Pinpoint the cell where the given text exists, returning its [X, Y] midpoint coordinate. 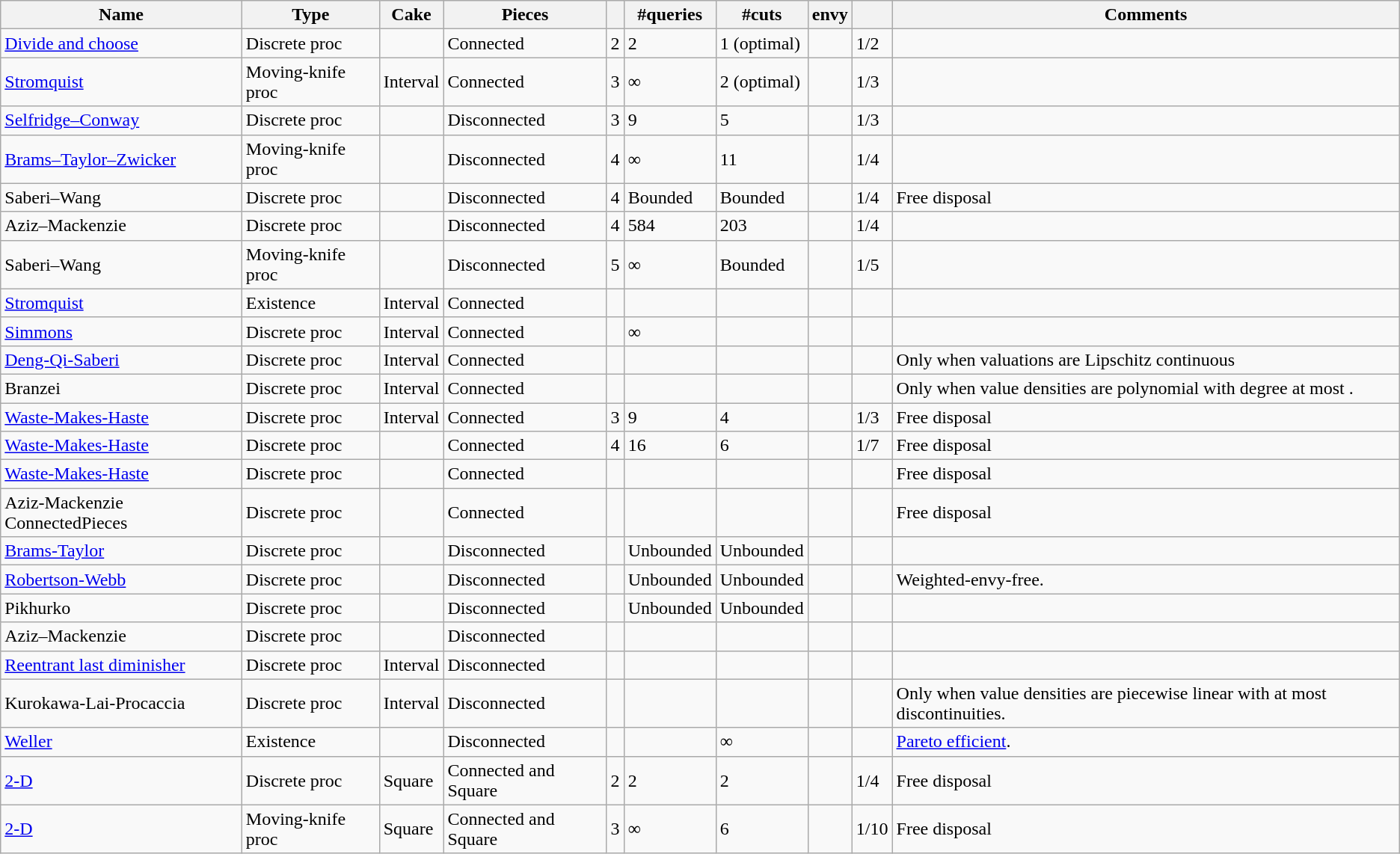
Weighted-envy-free. [1146, 580]
Only when value densities are piecewise linear with at most discontinuities. [1146, 703]
Kurokawa-Lai-Procaccia [121, 703]
Pareto efficient. [1146, 742]
Pikhurko [121, 608]
584 [670, 226]
Only when valuations are Lipschitz continuous [1146, 360]
#queries [670, 15]
1/7 [872, 446]
1/10 [872, 829]
203 [761, 226]
16 [670, 446]
Pieces [525, 15]
Branzei [121, 388]
Only when value densities are polynomial with degree at most . [1146, 388]
Aziz-Mackenzie ConnectedPieces [121, 513]
Cake [411, 15]
envy [830, 15]
1/2 [872, 43]
Deng-Qi-Saberi [121, 360]
Selfridge–Conway [121, 120]
Brams-Taylor [121, 551]
Name [121, 15]
Robertson-Webb [121, 580]
Comments [1146, 15]
Divide and choose [121, 43]
Simmons [121, 331]
Weller [121, 742]
#cuts [761, 15]
1 (optimal) [761, 43]
11 [761, 159]
2 (optimal) [761, 82]
Type [310, 15]
Brams–Taylor–Zwicker [121, 159]
1/5 [872, 265]
Reentrant last diminisher [121, 665]
